From the cell containing the given text, extract its center point as [X, Y] coordinate. 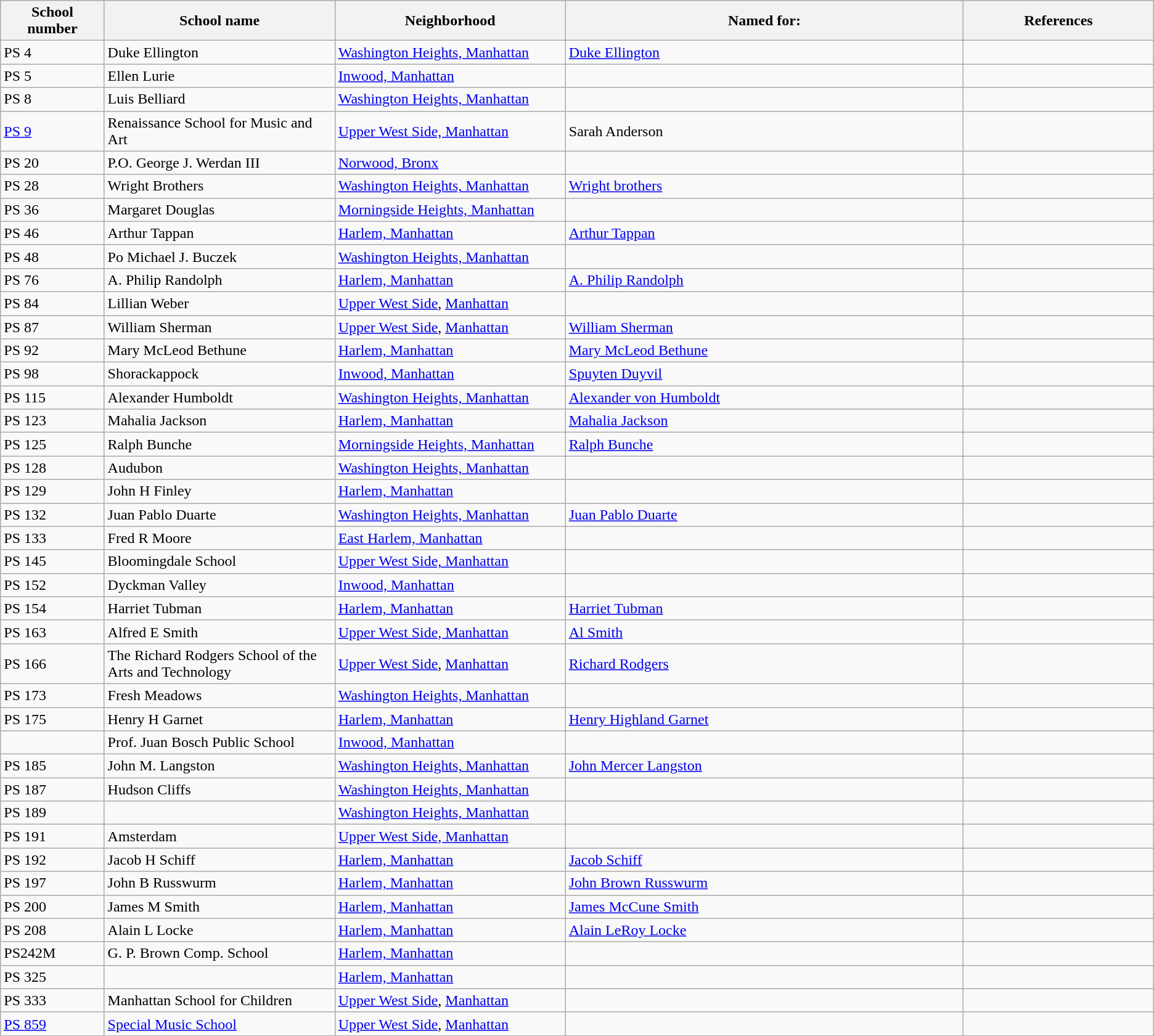
PS 115 [52, 398]
PS 76 [52, 280]
PS 173 [52, 695]
PS 163 [52, 632]
Neighborhood [450, 21]
PS 187 [52, 789]
PS 192 [52, 860]
PS 175 [52, 719]
PS 84 [52, 303]
PS242M [52, 953]
Renaissance School for Music and Art [219, 131]
Audubon [219, 468]
Alain L Locke [219, 930]
Luis Belliard [219, 99]
Henry Highland Garnet [764, 719]
PS 5 [52, 76]
PS 87 [52, 327]
Prof. Juan Bosch Public School [219, 743]
Lillian Weber [219, 303]
Fred R Moore [219, 538]
PS 189 [52, 813]
Al Smith [764, 632]
G. P. Brown Comp. School [219, 953]
Jacob H Schiff [219, 860]
PS 123 [52, 421]
James McCune Smith [764, 907]
PS 98 [52, 374]
References [1059, 21]
The Richard Rodgers School of the Arts and Technology [219, 663]
Shorackappock [219, 374]
PS 191 [52, 836]
PS 152 [52, 585]
PS 20 [52, 163]
Amsterdam [219, 836]
PS 185 [52, 766]
East Harlem, Manhattan [450, 538]
Named for: [764, 21]
PS 325 [52, 977]
Margaret Douglas [219, 210]
PS 133 [52, 538]
Po Michael J. Buczek [219, 256]
PS 166 [52, 663]
Spuyten Duyvil [764, 374]
PS 125 [52, 444]
PS 8 [52, 99]
PS 145 [52, 561]
School name [219, 21]
PS 129 [52, 491]
P.O. George J. Werdan III [219, 163]
Special Music School [219, 1024]
Schoolnumber [52, 21]
PS 197 [52, 883]
PS 28 [52, 186]
Dyckman Valley [219, 585]
Henry H Garnet [219, 719]
John H Finley [219, 491]
PS 92 [52, 351]
Alexander Humboldt [219, 398]
Fresh Meadows [219, 695]
Wright Brothers [219, 186]
Sarah Anderson [764, 131]
Ellen Lurie [219, 76]
PS 333 [52, 1000]
PS 46 [52, 233]
PS 128 [52, 468]
Wright brothers [764, 186]
Bloomingdale School [219, 561]
PS 132 [52, 515]
John M. Langston [219, 766]
PS 9 [52, 131]
John Mercer Langston [764, 766]
John B Russwurm [219, 883]
Alexander von Humboldt [764, 398]
PS 208 [52, 930]
PS 154 [52, 608]
Jacob Schiff [764, 860]
Alfred E Smith [219, 632]
Richard Rodgers [764, 663]
James M Smith [219, 907]
PS 200 [52, 907]
John Brown Russwurm [764, 883]
PS 4 [52, 52]
Manhattan School for Children [219, 1000]
PS 48 [52, 256]
PS 859 [52, 1024]
Hudson Cliffs [219, 789]
PS 36 [52, 210]
Norwood, Bronx [450, 163]
Alain LeRoy Locke [764, 930]
